Provide the [X, Y] coordinate of the cell's center where the given text is located.  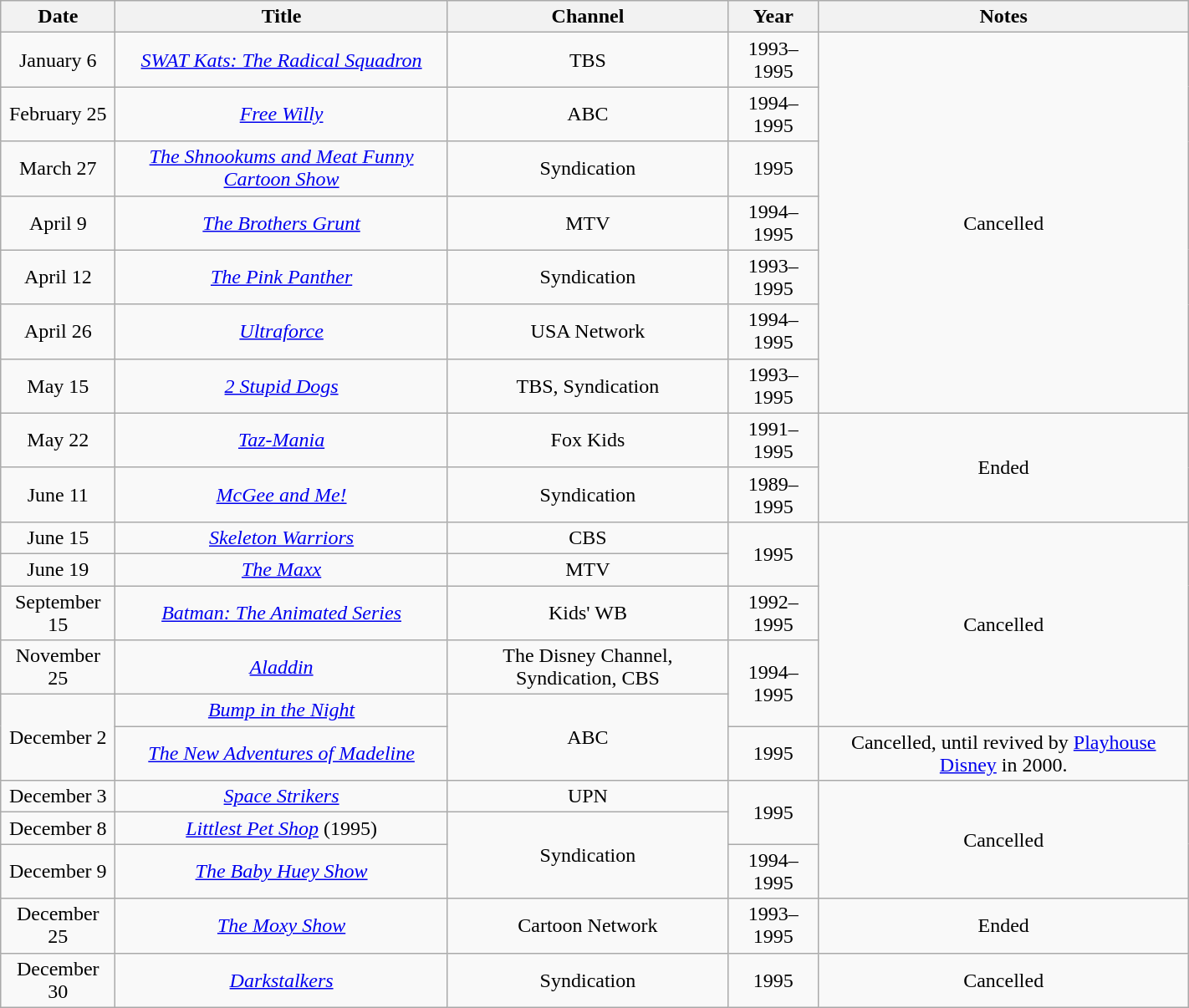
Bump in the Night [281, 710]
November 25 [59, 667]
Title [281, 17]
December 25 [59, 926]
May 15 [59, 386]
Cancelled, until revived by Playhouse Disney in 2000. [1003, 754]
1991–1995 [774, 440]
December 8 [59, 828]
The Brothers Grunt [281, 222]
Taz-Mania [281, 440]
Space Strikers [281, 797]
December 2 [59, 737]
June 15 [59, 537]
April 9 [59, 222]
September 15 [59, 612]
The Shnookums and Meat Funny Cartoon Show [281, 169]
CBS [587, 537]
February 25 [59, 114]
UPN [587, 797]
McGee and Me! [281, 495]
Aladdin [281, 667]
2 Stupid Dogs [281, 386]
June 11 [59, 495]
May 22 [59, 440]
Year [774, 17]
1989–1995 [774, 495]
April 12 [59, 277]
The New Adventures of Madeline [281, 754]
Batman: The Animated Series [281, 612]
Channel [587, 17]
March 27 [59, 169]
Date [59, 17]
The Pink Panther [281, 277]
TBS, Syndication [587, 386]
April 26 [59, 331]
Cartoon Network [587, 926]
Darkstalkers [281, 980]
Kids' WB [587, 612]
The Disney Channel, Syndication, CBS [587, 667]
1992–1995 [774, 612]
USA Network [587, 331]
The Maxx [281, 569]
June 19 [59, 569]
December 9 [59, 871]
The Moxy Show [281, 926]
January 6 [59, 60]
Ultraforce [281, 331]
December 30 [59, 980]
Notes [1003, 17]
Fox Kids [587, 440]
December 3 [59, 797]
Free Willy [281, 114]
Skeleton Warriors [281, 537]
Littlest Pet Shop (1995) [281, 828]
The Baby Huey Show [281, 871]
SWAT Kats: The Radical Squadron [281, 60]
TBS [587, 60]
